Determine the [x, y] coordinate at the center of the cell enclosing the given text.  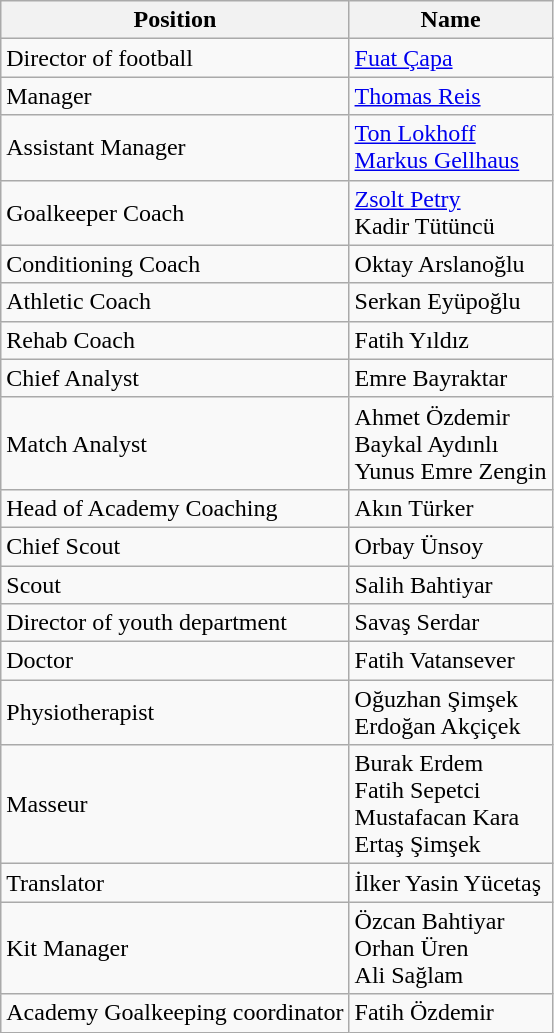
Head of Academy Coaching [175, 508]
Rehab Coach [175, 340]
Ahmet Özdemir Baykal Aydınlı Yunus Emre Zengin [450, 443]
Fuat Çapa [450, 58]
Director of youth department [175, 623]
Match Analyst [175, 443]
Masseur [175, 804]
Translator [175, 883]
Name [450, 20]
Orbay Ünsoy [450, 546]
Chief Scout [175, 546]
Fatih Özdemir [450, 1013]
Scout [175, 585]
Özcan Bahtiyar Orhan Üren Ali Sağlam [450, 948]
Emre Bayraktar [450, 378]
Fatih Vatansever [450, 661]
Thomas Reis [450, 96]
Academy Goalkeeping coordinator [175, 1013]
Physiotherapist [175, 712]
Kit Manager [175, 948]
Assistant Manager [175, 148]
Conditioning Coach [175, 264]
Director of football [175, 58]
Zsolt Petry Kadir Tütüncü [450, 212]
Salih Bahtiyar [450, 585]
Burak Erdem Fatih Sepetci Mustafacan Kara Ertaş Şimşek [450, 804]
Oğuzhan Şimşek Erdoğan Akçiçek [450, 712]
Akın Türker [450, 508]
Savaş Serdar [450, 623]
Serkan Eyüpoğlu [450, 302]
İlker Yasin Yücetaş [450, 883]
Position [175, 20]
Ton Lokhoff Markus Gellhaus [450, 148]
Athletic Coach [175, 302]
Chief Analyst [175, 378]
Doctor [175, 661]
Fatih Yıldız [450, 340]
Manager [175, 96]
Oktay Arslanoğlu [450, 264]
Goalkeeper Coach [175, 212]
